Identify which cell holds the provided text, then report its [X, Y] central coordinate. 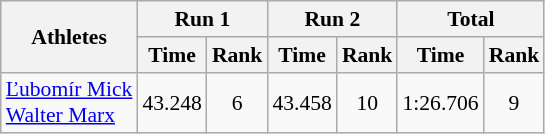
Total [470, 19]
Run 1 [202, 19]
43.458 [302, 102]
Ľubomír MickWalter Marx [70, 102]
10 [368, 102]
Athletes [70, 36]
6 [238, 102]
43.248 [172, 102]
1:26.706 [440, 102]
Run 2 [332, 19]
9 [514, 102]
